Return (x, y) of the center of cell containing provided text 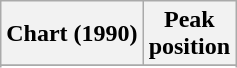
Peakposition (189, 34)
Chart (1990) (72, 34)
